Identify which cell holds the provided text, then report its [X, Y] central coordinate. 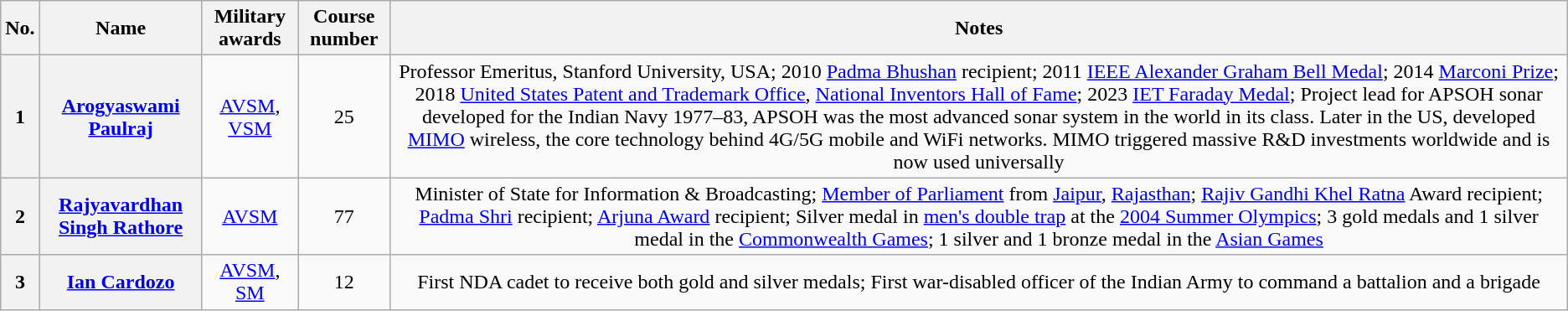
2 [20, 216]
AVSM [250, 216]
77 [344, 216]
Arogyaswami Paulraj [121, 117]
Military awards [250, 29]
AVSM, SM [250, 282]
Rajyavardhan Singh Rathore [121, 216]
Notes [978, 29]
AVSM, VSM [250, 117]
3 [20, 282]
Name [121, 29]
12 [344, 282]
First NDA cadet to receive both gold and silver medals; First war-disabled officer of the Indian Army to command a battalion and a brigade [978, 282]
25 [344, 117]
1 [20, 117]
No. [20, 29]
Ian Cardozo [121, 282]
Course number [344, 29]
